Provide the (x, y) coordinate of the cell's center where the given text is located.  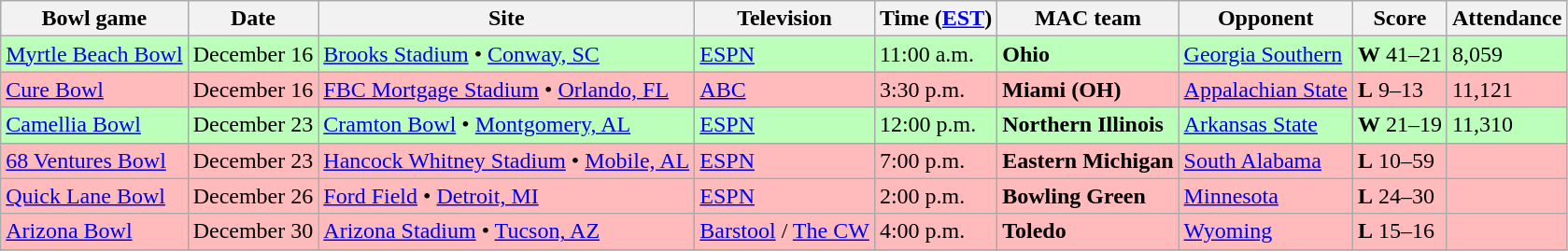
Bowling Green (1088, 196)
2:00 p.m. (936, 196)
Attendance (1506, 19)
Barstool / The CW (784, 231)
Appalachian State (1265, 90)
Hancock Whitney Stadium • Mobile, AL (506, 160)
Brooks Stadium • Conway, SC (506, 54)
Minnesota (1265, 196)
68 Ventures Bowl (94, 160)
Camellia Bowl (94, 125)
L 24–30 (1399, 196)
Score (1399, 19)
Cure Bowl (94, 90)
Television (784, 19)
12:00 p.m. (936, 125)
W 21–19 (1399, 125)
7:00 p.m. (936, 160)
Date (253, 19)
MAC team (1088, 19)
L 10–59 (1399, 160)
December 26 (253, 196)
Wyoming (1265, 231)
Ford Field • Detroit, MI (506, 196)
11,310 (1506, 125)
Miami (OH) (1088, 90)
December 30 (253, 231)
11:00 a.m. (936, 54)
Eastern Michigan (1088, 160)
L 15–16 (1399, 231)
L 9–13 (1399, 90)
FBC Mortgage Stadium • Orlando, FL (506, 90)
Site (506, 19)
8,059 (1506, 54)
Northern Illinois (1088, 125)
Toledo (1088, 231)
Bowl game (94, 19)
3:30 p.m. (936, 90)
ABC (784, 90)
Arkansas State (1265, 125)
4:00 p.m. (936, 231)
Quick Lane Bowl (94, 196)
W 41–21 (1399, 54)
Arizona Bowl (94, 231)
South Alabama (1265, 160)
Time (EST) (936, 19)
Cramton Bowl • Montgomery, AL (506, 125)
Myrtle Beach Bowl (94, 54)
Arizona Stadium • Tucson, AZ (506, 231)
Ohio (1088, 54)
Opponent (1265, 19)
Georgia Southern (1265, 54)
11,121 (1506, 90)
